Extract the [X, Y] coordinate from the center of the cell holding the provided text.  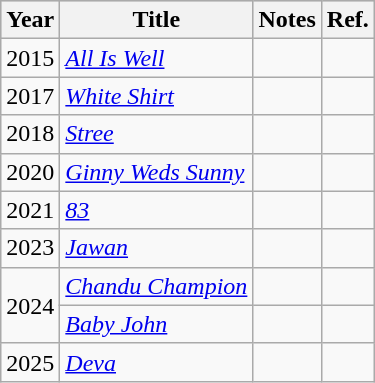
Notes [287, 20]
2021 [30, 210]
Baby John [156, 324]
2025 [30, 362]
Year [30, 20]
2017 [30, 96]
2015 [30, 58]
Ref. [348, 20]
Ginny Weds Sunny [156, 172]
Deva [156, 362]
83 [156, 210]
White Shirt [156, 96]
Title [156, 20]
2018 [30, 134]
2024 [30, 305]
All Is Well [156, 58]
Jawan [156, 248]
Chandu Champion [156, 286]
Stree [156, 134]
2023 [30, 248]
2020 [30, 172]
